Pinpoint the cell where the given text exists, returning its (x, y) midpoint coordinate. 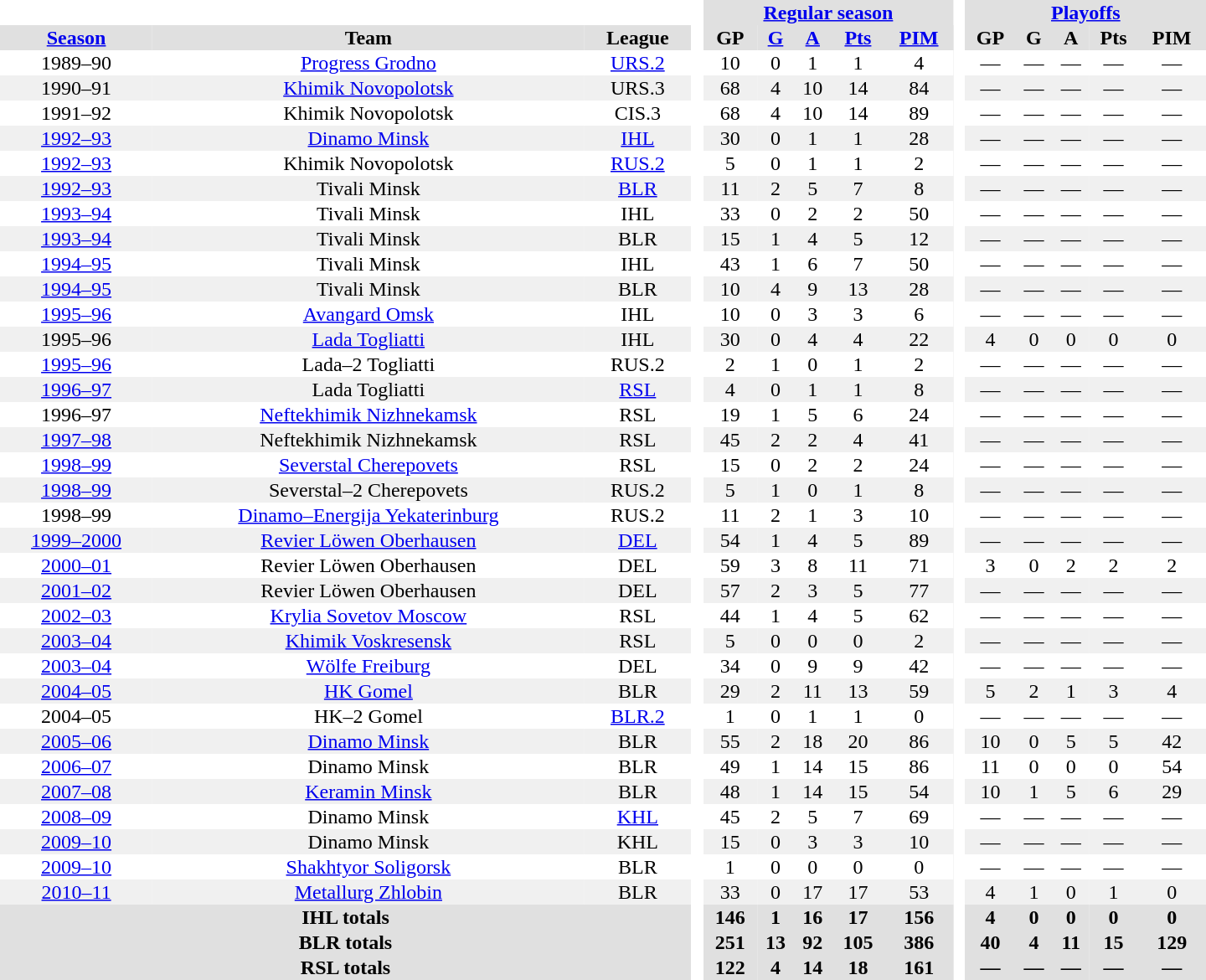
69 (918, 817)
Playoffs (1085, 13)
2002–03 (76, 616)
2001–02 (76, 591)
77 (918, 591)
Keramin Minsk (368, 792)
URS.3 (638, 88)
20 (858, 741)
105 (858, 942)
19 (730, 415)
92 (812, 942)
2007–08 (76, 792)
122 (730, 967)
48 (730, 792)
34 (730, 666)
44 (730, 616)
49 (730, 766)
12 (918, 239)
Dinamo–Energija Yekaterinburg (368, 515)
161 (918, 967)
251 (730, 942)
Team (368, 38)
RSL totals (345, 967)
Lada–2 Togliatti (368, 364)
16 (812, 917)
53 (918, 892)
2006–07 (76, 766)
1997–98 (76, 440)
2005–06 (76, 741)
43 (730, 264)
2010–11 (76, 892)
41 (918, 440)
Khimik Voskresensk (368, 641)
2000–01 (76, 565)
146 (730, 917)
Shakhtyor Soligorsk (368, 867)
1999–2000 (76, 540)
1991–92 (76, 113)
1989–90 (76, 63)
Avangard Omsk (368, 314)
Wölfe Freiburg (368, 666)
CIS.3 (638, 113)
156 (918, 917)
Krylia Sovetov Moscow (368, 616)
57 (730, 591)
Severstal–2 Cherepovets (368, 490)
40 (991, 942)
2008–09 (76, 817)
Severstal Cherepovets (368, 465)
Metallurg Zhlobin (368, 892)
BLR.2 (638, 716)
386 (918, 942)
BLR totals (345, 942)
55 (730, 741)
HK–2 Gomel (368, 716)
71 (918, 565)
84 (918, 88)
Season (76, 38)
Regular season (828, 13)
League (638, 38)
Progress Grodno (368, 63)
IHL totals (345, 917)
HK Gomel (368, 691)
URS.2 (638, 63)
129 (1172, 942)
1990–91 (76, 88)
22 (918, 339)
62 (918, 616)
